Return the [x, y] coordinate for the center point of the cell that contains the specified text.  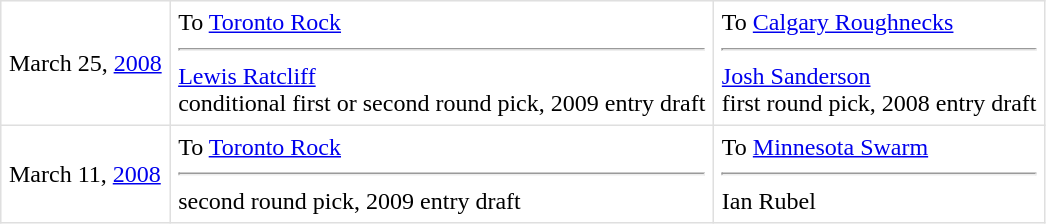
To Minnesota Swarm Ian Rubel [880, 174]
March 25, 2008 [86, 63]
To Toronto Rock second round pick, 2009 entry draft [442, 174]
March 11, 2008 [86, 174]
To Calgary Roughnecks Josh Sandersonfirst round pick, 2008 entry draft [880, 63]
To Toronto Rock Lewis Ratcliffconditional first or second round pick, 2009 entry draft [442, 63]
